Search for the cell housing the specified text and yield its [x, y] center coordinate. 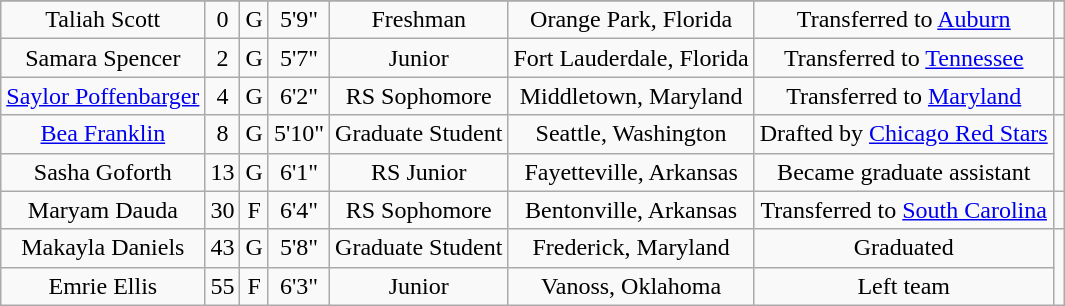
Transferred to South Carolina [904, 210]
2 [222, 58]
8 [222, 134]
Saylor Poffenbarger [103, 96]
Fayetteville, Arkansas [631, 172]
Sasha Goforth [103, 172]
55 [222, 286]
Bea Franklin [103, 134]
Taliah Scott [103, 20]
5'7" [298, 58]
Vanoss, Oklahoma [631, 286]
Maryam Dauda [103, 210]
Transferred to Auburn [904, 20]
Left team [904, 286]
Frederick, Maryland [631, 248]
Samara Spencer [103, 58]
6'1" [298, 172]
Middletown, Maryland [631, 96]
5'9" [298, 20]
Transferred to Tennessee [904, 58]
Makayla Daniels [103, 248]
0 [222, 20]
Transferred to Maryland [904, 96]
5'10" [298, 134]
30 [222, 210]
Drafted by Chicago Red Stars [904, 134]
Bentonville, Arkansas [631, 210]
Freshman [419, 20]
13 [222, 172]
Seattle, Washington [631, 134]
Became graduate assistant [904, 172]
4 [222, 96]
6'4" [298, 210]
6'3" [298, 286]
43 [222, 248]
Graduated [904, 248]
5'8" [298, 248]
6'2" [298, 96]
Emrie Ellis [103, 286]
Orange Park, Florida [631, 20]
RS Junior [419, 172]
Fort Lauderdale, Florida [631, 58]
